Capture the cell that displays the provided text and extract its (X, Y) central coordinate. 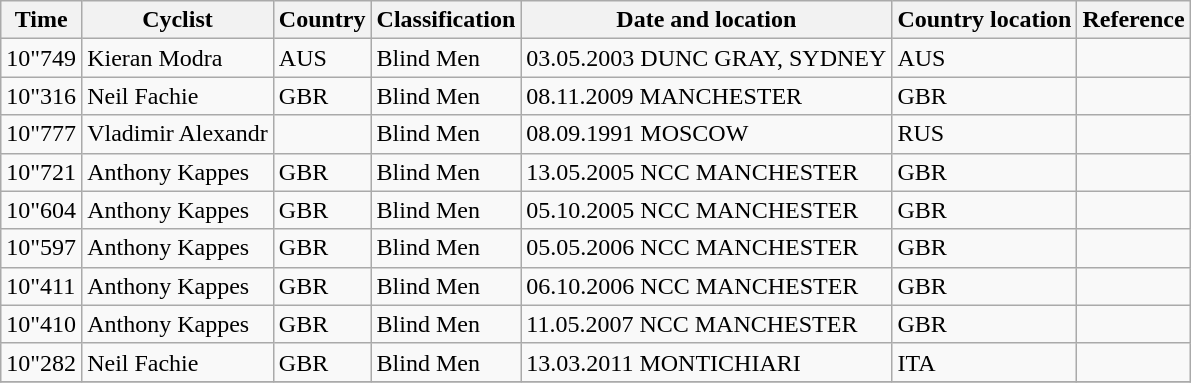
Vladimir Alexandr (178, 134)
06.10.2006 NCC MANCHESTER (706, 286)
Time (42, 20)
10"410 (42, 324)
ITA (984, 362)
03.05.2003 DUNC GRAY, SYDNEY (706, 58)
13.05.2005 NCC MANCHESTER (706, 172)
Classification (446, 20)
08.09.1991 MOSCOW (706, 134)
05.05.2006 NCC MANCHESTER (706, 248)
10"411 (42, 286)
05.10.2005 NCC MANCHESTER (706, 210)
10"721 (42, 172)
08.11.2009 MANCHESTER (706, 96)
Country location (984, 20)
11.05.2007 NCC MANCHESTER (706, 324)
Kieran Modra (178, 58)
10"282 (42, 362)
Cyclist (178, 20)
RUS (984, 134)
13.03.2011 MONTICHIARI (706, 362)
10"316 (42, 96)
10"604 (42, 210)
10"597 (42, 248)
Country (322, 20)
10"749 (42, 58)
Date and location (706, 20)
Reference (1134, 20)
10"777 (42, 134)
